From the cell containing the given text, extract its center point as [x, y] coordinate. 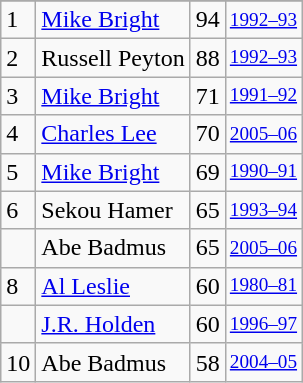
71 [208, 96]
1991–92 [263, 96]
6 [18, 210]
8 [18, 286]
88 [208, 58]
1 [18, 20]
10 [18, 362]
Charles Lee [113, 134]
2 [18, 58]
J.R. Holden [113, 324]
70 [208, 134]
Russell Peyton [113, 58]
94 [208, 20]
1980–81 [263, 286]
1996–97 [263, 324]
1993–94 [263, 210]
3 [18, 96]
1990–91 [263, 172]
5 [18, 172]
69 [208, 172]
58 [208, 362]
Sekou Hamer [113, 210]
Al Leslie [113, 286]
4 [18, 134]
2004–05 [263, 362]
